Pinpoint the cell where the given text exists, returning its (x, y) midpoint coordinate. 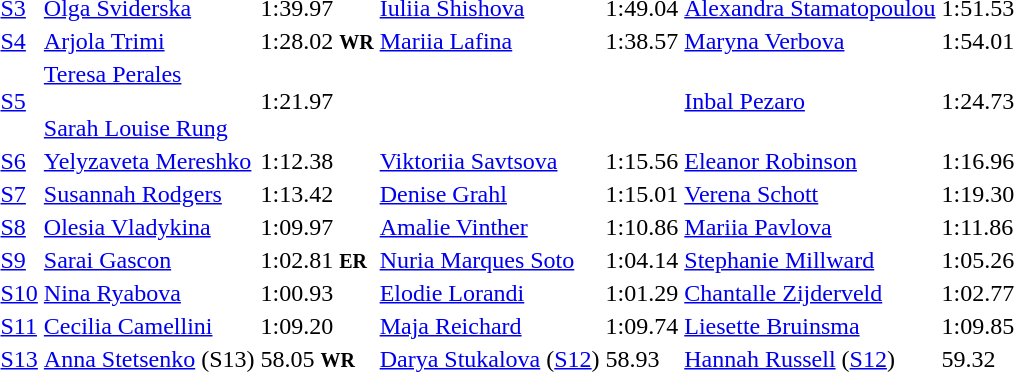
Arjola Trimi (149, 41)
1:04.14 (642, 260)
1:15.56 (642, 161)
Amalie Vinther (490, 227)
Mariia Pavlova (810, 227)
Eleanor Robinson (810, 161)
Mariia Lafina (490, 41)
Susannah Rodgers (149, 194)
Olesia Vladykina (149, 227)
Cecilia Camellini (149, 326)
1:21.97 (317, 101)
Maja Reichard (490, 326)
1:09.74 (642, 326)
Elodie Lorandi (490, 293)
1:09.20 (317, 326)
Yelyzaveta Mereshko (149, 161)
Chantalle Zijderveld (810, 293)
1:01.29 (642, 293)
Nina Ryabova (149, 293)
Stephanie Millward (810, 260)
1:15.01 (642, 194)
1:13.42 (317, 194)
Liesette Bruinsma (810, 326)
1:09.97 (317, 227)
Teresa PeralesSarah Louise Rung (149, 101)
1:00.93 (317, 293)
1:38.57 (642, 41)
1:12.38 (317, 161)
Denise Grahl (490, 194)
Nuria Marques Soto (490, 260)
1:02.81 ER (317, 260)
1:10.86 (642, 227)
Verena Schott (810, 194)
Viktoriia Savtsova (490, 161)
Inbal Pezaro (810, 101)
1:28.02 WR (317, 41)
Maryna Verbova (810, 41)
Sarai Gascon (149, 260)
